Capture the cell that displays the provided text and extract its (X, Y) central coordinate. 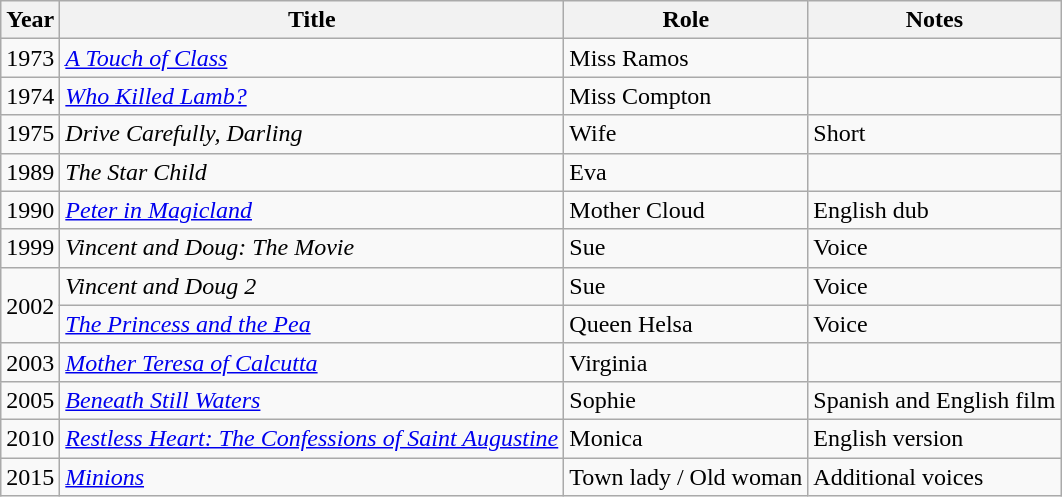
1989 (30, 172)
English version (934, 438)
The Star Child (312, 172)
Who Killed Lamb? (312, 96)
Short (934, 134)
Mother Cloud (686, 210)
2010 (30, 438)
Minions (312, 477)
Additional voices (934, 477)
A Touch of Class (312, 58)
Title (312, 20)
Eva (686, 172)
2003 (30, 362)
Queen Helsa (686, 324)
Role (686, 20)
Year (30, 20)
English dub (934, 210)
1999 (30, 248)
Virginia (686, 362)
Notes (934, 20)
1990 (30, 210)
Town lady / Old woman (686, 477)
Beneath Still Waters (312, 400)
1974 (30, 96)
Restless Heart: The Confessions of Saint Augustine (312, 438)
2005 (30, 400)
Sophie (686, 400)
The Princess and the Pea (312, 324)
2015 (30, 477)
Spanish and English film (934, 400)
Vincent and Doug 2 (312, 286)
Wife (686, 134)
Peter in Magicland (312, 210)
1975 (30, 134)
2002 (30, 305)
Drive Carefully, Darling (312, 134)
Vincent and Doug: The Movie (312, 248)
Miss Compton (686, 96)
Monica (686, 438)
Miss Ramos (686, 58)
Mother Teresa of Calcutta (312, 362)
1973 (30, 58)
